Identify which cell holds the provided text, then report its (X, Y) central coordinate. 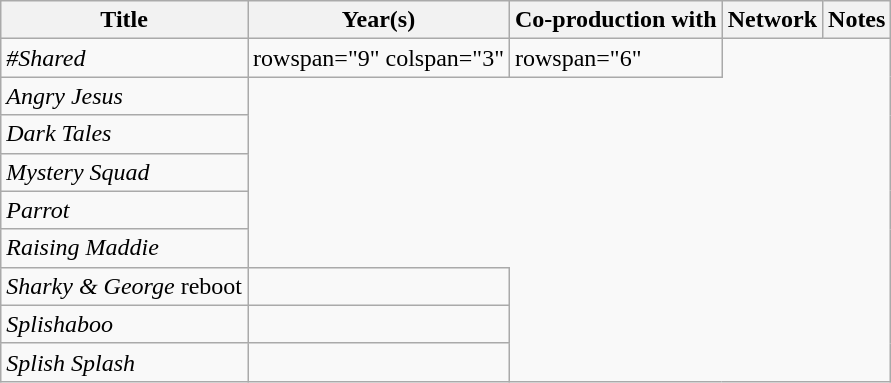
#Shared (124, 58)
Notes (857, 20)
Splishaboo (124, 324)
Parrot (124, 210)
Mystery Squad (124, 172)
rowspan="9" colspan="3" (379, 58)
Splish Splash (124, 362)
Network (772, 20)
Angry Jesus (124, 96)
Year(s) (379, 20)
Co-production with (616, 20)
Dark Tales (124, 134)
rowspan="6" (616, 58)
Raising Maddie (124, 248)
Title (124, 20)
Sharky & George reboot (124, 286)
